From the cell containing the given text, extract its center point as (x, y) coordinate. 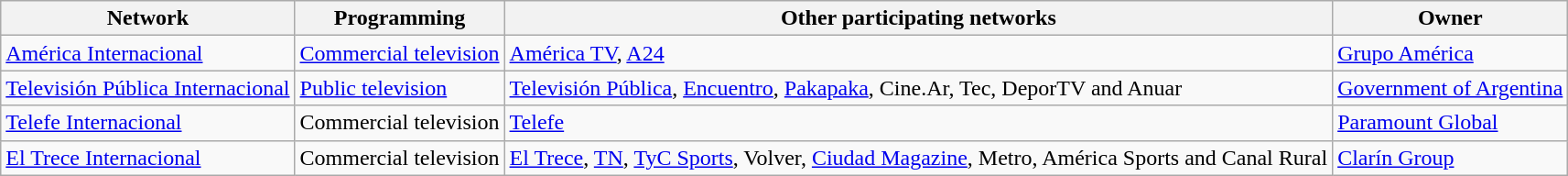
Telefe Internacional (148, 123)
Programming (399, 18)
Grupo América (1450, 53)
Clarín Group (1450, 158)
Owner (1450, 18)
Televisión Pública Internacional (148, 88)
América TV, A24 (919, 53)
Paramount Global (1450, 123)
Public television (399, 88)
El Trece, TN, TyC Sports, Volver, Ciudad Magazine, Metro, América Sports and Canal Rural (919, 158)
El Trece Internacional (148, 158)
Other participating networks (919, 18)
Government of Argentina (1450, 88)
Televisión Pública, Encuentro, Pakapaka, Cine.Ar, Tec, DeporTV and Anuar (919, 88)
Telefe (919, 123)
Network (148, 18)
América Internacional (148, 53)
